Pinpoint the cell where the given text exists, returning its [X, Y] midpoint coordinate. 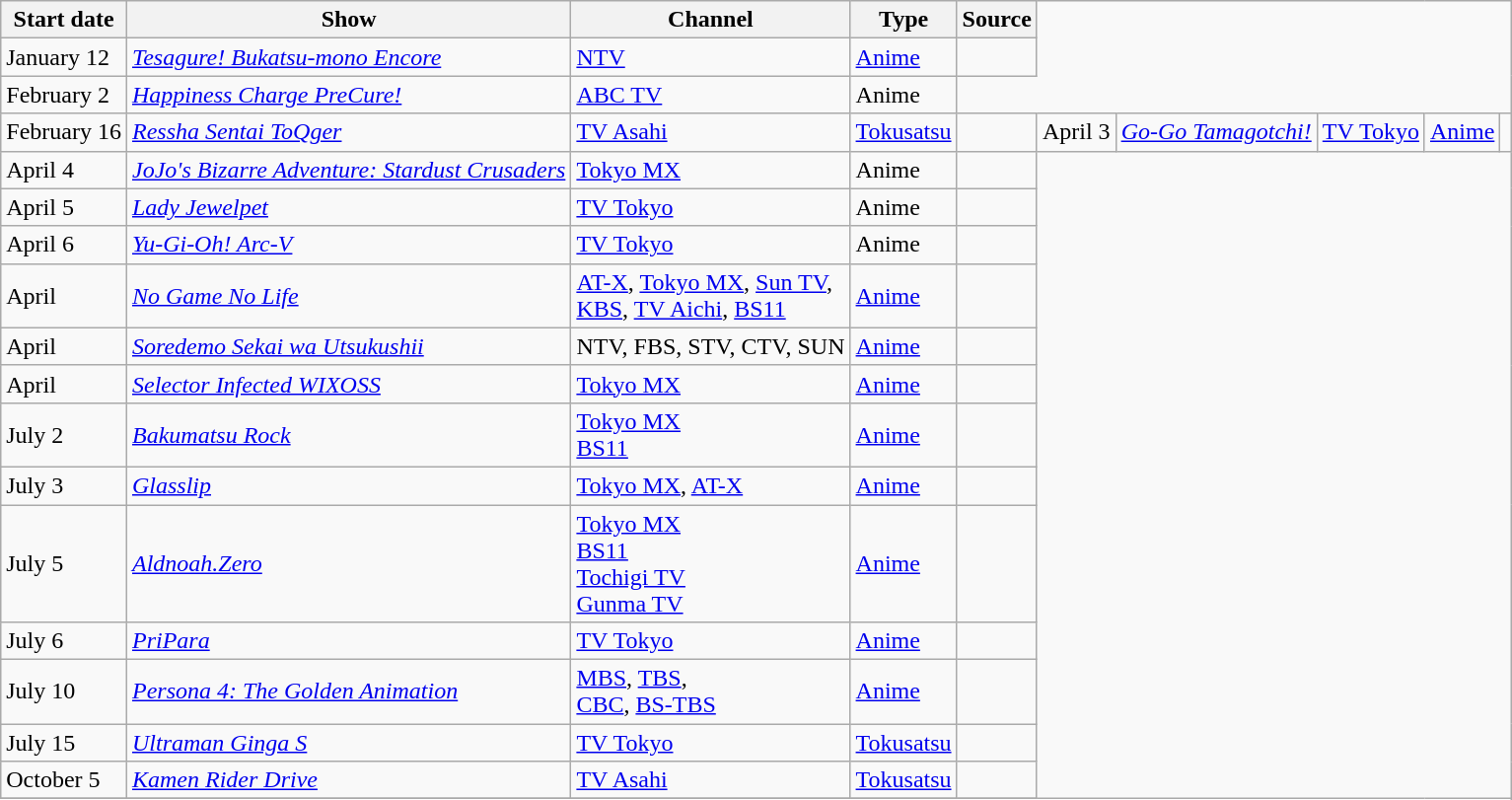
July 5 [64, 564]
July 6 [64, 641]
JoJo's Bizarre Adventure: Stardust Crusaders [348, 170]
Tokyo MXBS11Tochigi TVGunma TV [710, 564]
October 5 [64, 780]
Type [903, 20]
April 3 [1076, 132]
Persona 4: The Golden Animation [348, 692]
July 10 [64, 692]
Kamen Rider Drive [348, 780]
Lady Jewelpet [348, 207]
July 15 [64, 743]
AT-X, Tokyo MX, Sun TV,KBS, TV Aichi, BS11 [710, 296]
Bakumatsu Rock [348, 434]
July 2 [64, 434]
Tokyo MX, AT-X [710, 485]
April 5 [64, 207]
Ultraman Ginga S [348, 743]
Soredemo Sekai wa Utsukushii [348, 346]
No Game No Life [348, 296]
Source [996, 20]
Happiness Charge PreCure! [348, 95]
July 3 [64, 485]
April 4 [64, 170]
NTV, FBS, STV, CTV, SUN [710, 346]
Yu-Gi-Oh! Arc-V [348, 245]
Glasslip [348, 485]
Channel [710, 20]
Tokyo MXBS11 [710, 434]
Go-Go Tamagotchi! [1216, 132]
MBS, TBS,CBC, BS-TBS [710, 692]
Aldnoah.Zero [348, 564]
PriPara [348, 641]
January 12 [64, 57]
Show [348, 20]
Tesagure! Bukatsu-mono Encore [348, 57]
Start date [64, 20]
April 6 [64, 245]
Selector Infected WIXOSS [348, 384]
NTV [710, 57]
February 16 [64, 132]
Ressha Sentai ToQger [348, 132]
February 2 [64, 95]
ABC TV [710, 95]
